Provide the [X, Y] coordinate of the cell's center where the given text is located.  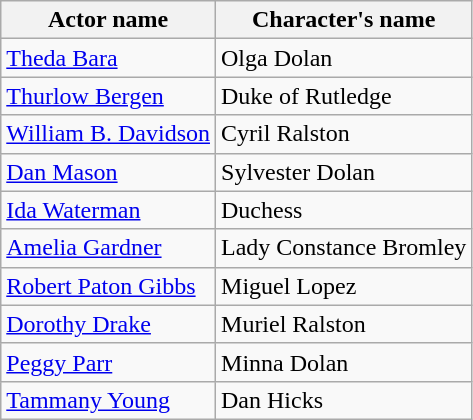
Theda Bara [108, 58]
Dorothy Drake [108, 324]
Miguel Lopez [344, 286]
Robert Paton Gibbs [108, 286]
Duke of Rutledge [344, 96]
Amelia Gardner [108, 248]
Muriel Ralston [344, 324]
Sylvester Dolan [344, 172]
Lady Constance Bromley [344, 248]
Actor name [108, 20]
William B. Davidson [108, 134]
Duchess [344, 210]
Peggy Parr [108, 362]
Character's name [344, 20]
Thurlow Bergen [108, 96]
Olga Dolan [344, 58]
Tammany Young [108, 400]
Dan Mason [108, 172]
Dan Hicks [344, 400]
Ida Waterman [108, 210]
Minna Dolan [344, 362]
Cyril Ralston [344, 134]
